Search for the cell housing the specified text and yield its [X, Y] center coordinate. 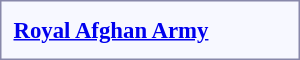
Royal Afghan Army [111, 30]
